Determine the [X, Y] coordinate at the center of the cell enclosing the given text.  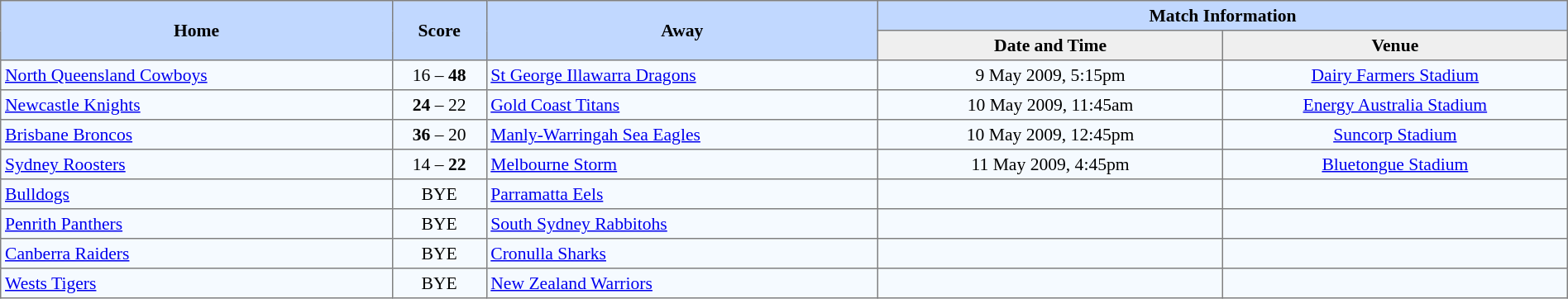
Suncorp Stadium [1394, 135]
Date and Time [1050, 45]
Match Information [1223, 16]
24 – 22 [439, 105]
Canberra Raiders [197, 254]
Wests Tigers [197, 283]
10 May 2009, 11:45am [1050, 105]
16 – 48 [439, 75]
North Queensland Cowboys [197, 75]
Parramatta Eels [682, 194]
14 – 22 [439, 164]
10 May 2009, 12:45pm [1050, 135]
Sydney Roosters [197, 164]
Away [682, 31]
Home [197, 31]
Score [439, 31]
Manly-Warringah Sea Eagles [682, 135]
Newcastle Knights [197, 105]
Penrith Panthers [197, 224]
Melbourne Storm [682, 164]
Bluetongue Stadium [1394, 164]
9 May 2009, 5:15pm [1050, 75]
Venue [1394, 45]
36 – 20 [439, 135]
Energy Australia Stadium [1394, 105]
Gold Coast Titans [682, 105]
Brisbane Broncos [197, 135]
New Zealand Warriors [682, 283]
Dairy Farmers Stadium [1394, 75]
South Sydney Rabbitohs [682, 224]
Bulldogs [197, 194]
11 May 2009, 4:45pm [1050, 164]
St George Illawarra Dragons [682, 75]
Cronulla Sharks [682, 254]
